Determine the [X, Y] coordinate at the center of the cell enclosing the given text.  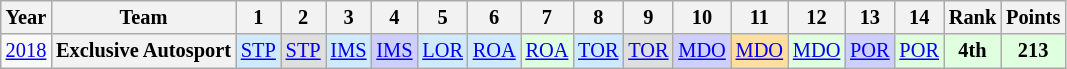
10 [702, 17]
1 [258, 17]
2 [304, 17]
LOR [442, 51]
Team [144, 17]
4th [972, 51]
7 [548, 17]
14 [920, 17]
2018 [26, 51]
Exclusive Autosport [144, 51]
Points [1033, 17]
8 [598, 17]
3 [349, 17]
Rank [972, 17]
13 [870, 17]
213 [1033, 51]
9 [648, 17]
12 [816, 17]
6 [494, 17]
4 [394, 17]
Year [26, 17]
11 [760, 17]
5 [442, 17]
